Detect which cell encompasses the target text, then output its (X, Y) center coordinate. 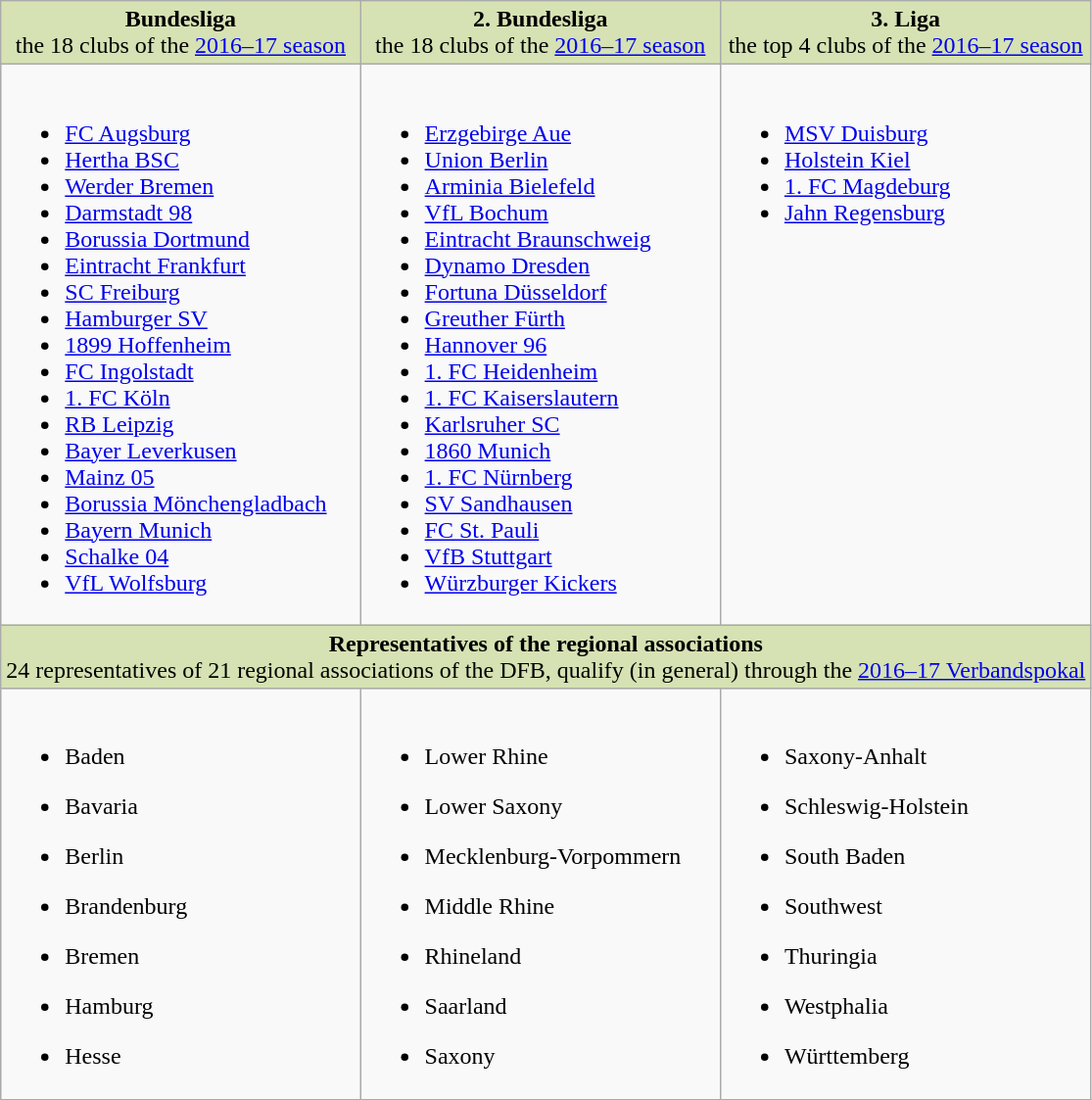
MSV DuisburgHolstein Kiel1. FC MagdeburgJahn Regensburg (905, 345)
Bundesligathe 18 clubs of the 2016–17 season (180, 33)
Saxony-AnhaltSchleswig-HolsteinSouth BadenSouthwestThuringiaWestphaliaWürttemberg (905, 893)
BadenBavariaBerlinBrandenburgBremenHamburgHesse (180, 893)
Lower RhineLower SaxonyMecklenburg-VorpommernMiddle RhineRhinelandSaarlandSaxony (541, 893)
2. Bundesligathe 18 clubs of the 2016–17 season (541, 33)
3. Ligathe top 4 clubs of the 2016–17 season (905, 33)
